From the cell containing the given text, extract its center point as (x, y) coordinate. 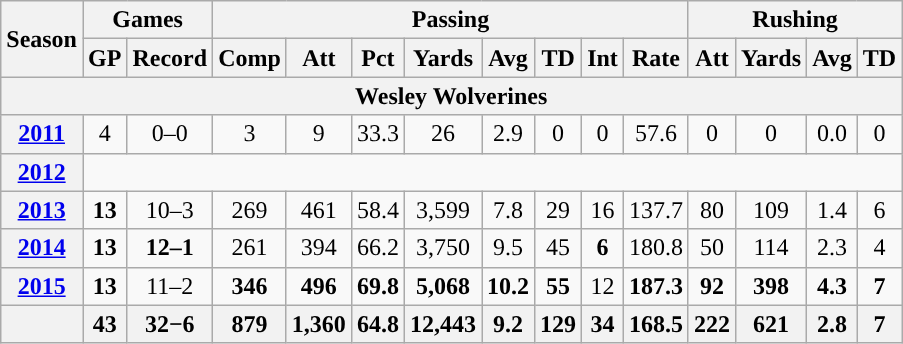
114 (772, 248)
2011 (42, 134)
1,360 (318, 324)
2015 (42, 286)
5,068 (442, 286)
4.3 (832, 286)
129 (558, 324)
398 (772, 286)
26 (442, 134)
879 (250, 324)
92 (712, 286)
64.8 (378, 324)
Rushing (794, 20)
32−6 (170, 324)
222 (712, 324)
33.3 (378, 134)
3,750 (442, 248)
69.8 (378, 286)
0.0 (832, 134)
10–3 (170, 210)
Rate (656, 58)
16 (603, 210)
43 (104, 324)
50 (712, 248)
9.5 (508, 248)
346 (250, 286)
Comp (250, 58)
Wesley Wolverines (452, 96)
137.7 (656, 210)
2.8 (832, 324)
261 (250, 248)
461 (318, 210)
12 (603, 286)
2.3 (832, 248)
180.8 (656, 248)
57.6 (656, 134)
12–1 (170, 248)
Pct (378, 58)
2.9 (508, 134)
0–0 (170, 134)
1.4 (832, 210)
10.2 (508, 286)
Int (603, 58)
3 (250, 134)
34 (603, 324)
621 (772, 324)
168.5 (656, 324)
Season (42, 39)
3,599 (442, 210)
29 (558, 210)
55 (558, 286)
58.4 (378, 210)
2013 (42, 210)
9 (318, 134)
269 (250, 210)
Passing (451, 20)
496 (318, 286)
394 (318, 248)
9.2 (508, 324)
2014 (42, 248)
66.2 (378, 248)
Record (170, 58)
Games (147, 20)
11–2 (170, 286)
109 (772, 210)
12,443 (442, 324)
GP (104, 58)
187.3 (656, 286)
80 (712, 210)
7.8 (508, 210)
2012 (42, 172)
45 (558, 248)
